Locate the cell with the specified text and output its [x, y] center coordinate. 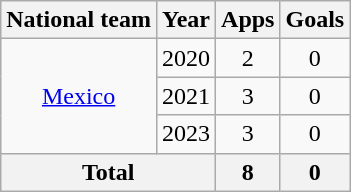
National team [79, 20]
Mexico [79, 96]
Goals [315, 20]
Total [108, 172]
Apps [248, 20]
Year [186, 20]
8 [248, 172]
2020 [186, 58]
2023 [186, 134]
2 [248, 58]
2021 [186, 96]
